Output the (x, y) coordinate of the center of the cell containing the given text.  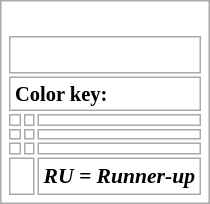
Color key: RU = Runner-up (106, 102)
RU = Runner-up (120, 176)
Color key: (105, 94)
